Scan for the cell matching the given text and deliver its [X, Y] coordinate at center. 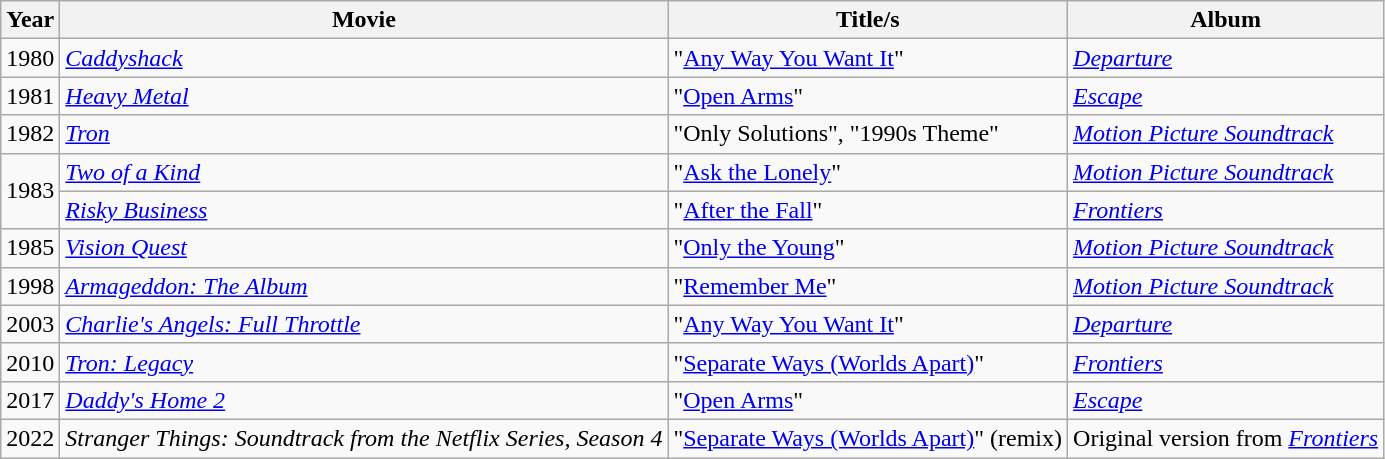
Caddyshack [364, 58]
Year [30, 20]
"Only the Young" [868, 248]
Tron: Legacy [364, 362]
Title/s [868, 20]
2003 [30, 324]
Charlie's Angels: Full Throttle [364, 324]
1982 [30, 134]
2022 [30, 438]
1983 [30, 191]
Risky Business [364, 210]
Vision Quest [364, 248]
Original version from Frontiers [1226, 438]
Album [1226, 20]
2010 [30, 362]
Movie [364, 20]
Heavy Metal [364, 96]
1985 [30, 248]
"Separate Ways (Worlds Apart)" (remix) [868, 438]
"After the Fall" [868, 210]
Two of a Kind [364, 172]
1998 [30, 286]
"Only Solutions", "1990s Theme" [868, 134]
1981 [30, 96]
"Ask the Lonely" [868, 172]
Daddy's Home 2 [364, 400]
"Separate Ways (Worlds Apart)" [868, 362]
Stranger Things: Soundtrack from the Netflix Series, Season 4 [364, 438]
Armageddon: The Album [364, 286]
1980 [30, 58]
"Remember Me" [868, 286]
2017 [30, 400]
Tron [364, 134]
